Scan for the cell matching the given text and deliver its [X, Y] coordinate at center. 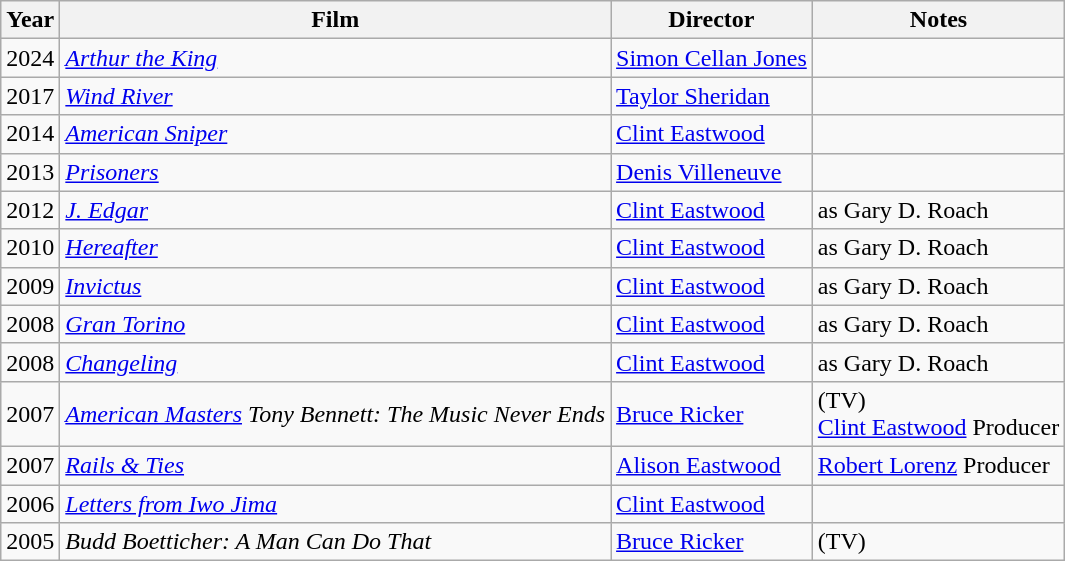
Budd Boetticher: A Man Can Do That [336, 542]
Invictus [336, 286]
2005 [30, 542]
Denis Villeneuve [712, 172]
Robert Lorenz Producer [938, 465]
(TV) [938, 542]
Changeling [336, 362]
2014 [30, 134]
Notes [938, 20]
Simon Cellan Jones [712, 58]
Arthur the King [336, 58]
Year [30, 20]
(TV)Clint Eastwood Producer [938, 414]
Prisoners [336, 172]
American Sniper [336, 134]
2017 [30, 96]
Wind River [336, 96]
Film [336, 20]
Rails & Ties [336, 465]
Gran Torino [336, 324]
2024 [30, 58]
J. Edgar [336, 210]
Letters from Iwo Jima [336, 503]
Alison Eastwood [712, 465]
Director [712, 20]
American Masters Tony Bennett: The Music Never Ends [336, 414]
2013 [30, 172]
2012 [30, 210]
2010 [30, 248]
Taylor Sheridan [712, 96]
2009 [30, 286]
2006 [30, 503]
Hereafter [336, 248]
